From the cell containing the given text, extract its center point as (X, Y) coordinate. 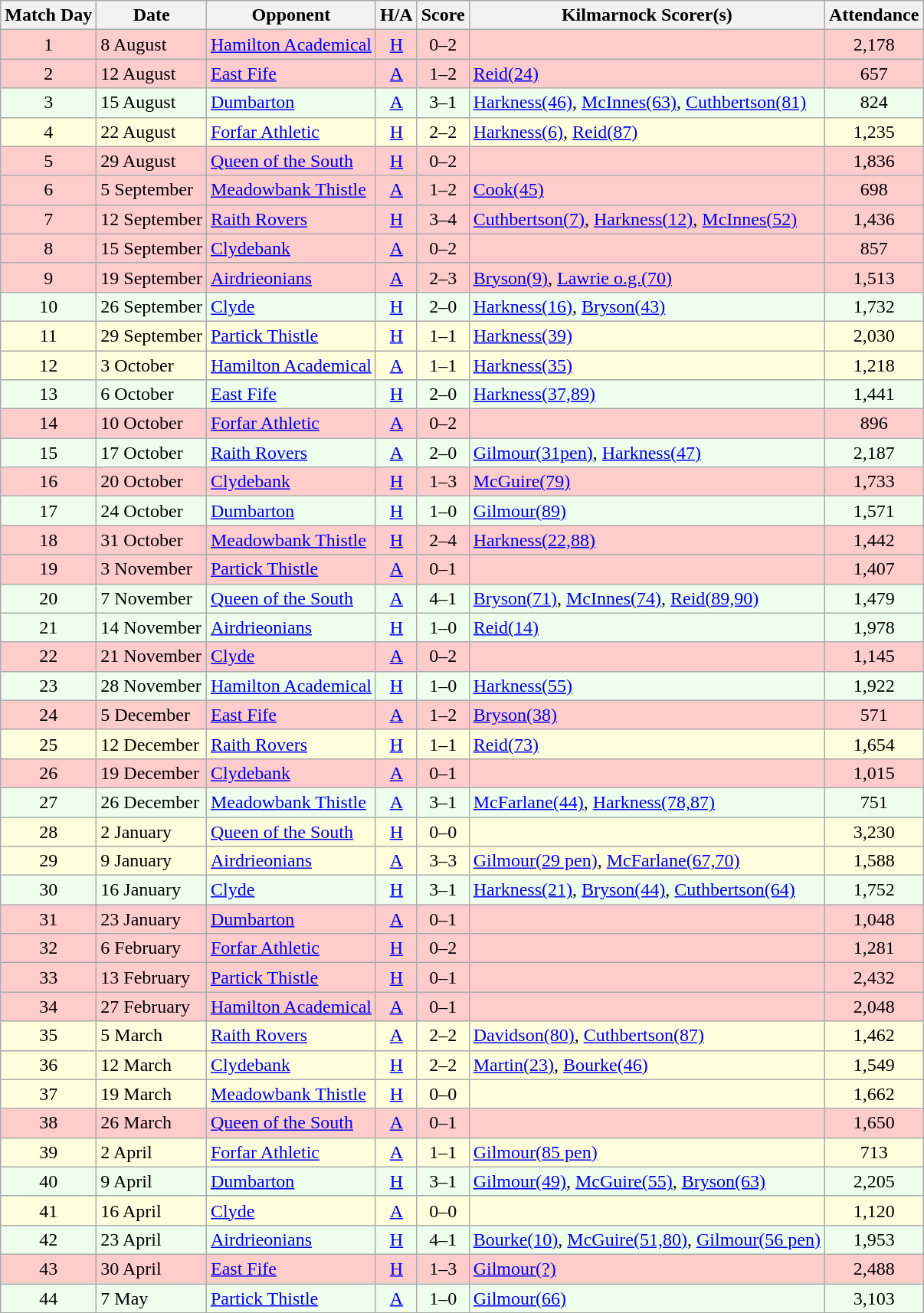
3 October (152, 365)
32 (49, 948)
9 January (152, 861)
Bryson(38) (647, 715)
12 March (152, 1065)
571 (873, 715)
Kilmarnock Scorer(s) (647, 15)
1,588 (873, 861)
1,836 (873, 161)
1,048 (873, 919)
713 (873, 1152)
20 October (152, 482)
McGuire(79) (647, 482)
1,978 (873, 627)
3,230 (873, 831)
H/A (396, 15)
Attendance (873, 15)
17 (49, 511)
36 (49, 1065)
2,030 (873, 336)
19 (49, 569)
1 (49, 44)
Gilmour(49), McGuire(55), Bryson(63) (647, 1181)
42 (49, 1239)
Bryson(71), McInnes(74), Reid(89,90) (647, 598)
1,436 (873, 219)
896 (873, 424)
26 (49, 773)
1,733 (873, 482)
Gilmour(?) (647, 1269)
657 (873, 74)
Davidson(80), Cuthbertson(87) (647, 1036)
1,015 (873, 773)
3 (49, 103)
9 (49, 277)
11 (49, 336)
5 September (152, 190)
Harkness(37,89) (647, 395)
30 (49, 890)
12 September (152, 219)
Gilmour(66) (647, 1298)
2 January (152, 831)
Harkness(35) (647, 365)
1,235 (873, 132)
Reid(24) (647, 74)
3,103 (873, 1298)
28 (49, 831)
3 November (152, 569)
824 (873, 103)
40 (49, 1181)
Score (443, 15)
24 (49, 715)
1,479 (873, 598)
1,218 (873, 365)
34 (49, 1007)
38 (49, 1123)
1,281 (873, 948)
1,953 (873, 1239)
698 (873, 190)
16 April (152, 1210)
19 December (152, 773)
1,571 (873, 511)
1,662 (873, 1094)
1,120 (873, 1210)
6 (49, 190)
12 (49, 365)
12 December (152, 744)
Harkness(55) (647, 686)
Bryson(9), Lawrie o.g.(70) (647, 277)
2,205 (873, 1181)
23 January (152, 919)
Martin(23), Bourke(46) (647, 1065)
Gilmour(89) (647, 511)
McFarlane(44), Harkness(78,87) (647, 802)
5 March (152, 1036)
21 November (152, 656)
8 (49, 248)
37 (49, 1094)
2,488 (873, 1269)
4 (49, 132)
21 (49, 627)
1,549 (873, 1065)
16 (49, 482)
Match Day (49, 15)
10 (49, 306)
31 (49, 919)
6 October (152, 395)
29 September (152, 336)
27 February (152, 1007)
Cook(45) (647, 190)
1,441 (873, 395)
2–3 (443, 277)
Reid(14) (647, 627)
Opponent (291, 15)
13 February (152, 977)
Harkness(6), Reid(87) (647, 132)
7 (49, 219)
7 November (152, 598)
2 (49, 74)
1,462 (873, 1036)
17 October (152, 453)
9 April (152, 1181)
Date (152, 15)
15 September (152, 248)
751 (873, 802)
7 May (152, 1298)
1,654 (873, 744)
2–4 (443, 540)
29 August (152, 161)
43 (49, 1269)
Gilmour(85 pen) (647, 1152)
39 (49, 1152)
6 February (152, 948)
1,650 (873, 1123)
1,513 (873, 277)
2,048 (873, 1007)
12 August (152, 74)
Harkness(22,88) (647, 540)
Bourke(10), McGuire(51,80), Gilmour(56 pen) (647, 1239)
857 (873, 248)
3–4 (443, 219)
5 December (152, 715)
Gilmour(31pen), Harkness(47) (647, 453)
16 January (152, 890)
15 August (152, 103)
Reid(73) (647, 744)
44 (49, 1298)
1,442 (873, 540)
22 August (152, 132)
25 (49, 744)
18 (49, 540)
29 (49, 861)
30 April (152, 1269)
13 (49, 395)
31 October (152, 540)
35 (49, 1036)
33 (49, 977)
8 August (152, 44)
14 November (152, 627)
Harkness(39) (647, 336)
19 September (152, 277)
10 October (152, 424)
1,145 (873, 656)
2,178 (873, 44)
Harkness(16), Bryson(43) (647, 306)
5 (49, 161)
Harkness(21), Bryson(44), Cuthbertson(64) (647, 890)
20 (49, 598)
2,432 (873, 977)
1,732 (873, 306)
2,187 (873, 453)
1,922 (873, 686)
28 November (152, 686)
15 (49, 453)
2 April (152, 1152)
23 April (152, 1239)
24 October (152, 511)
26 September (152, 306)
3–3 (443, 861)
23 (49, 686)
Gilmour(29 pen), McFarlane(67,70) (647, 861)
Harkness(46), McInnes(63), Cuthbertson(81) (647, 103)
1,752 (873, 890)
1,407 (873, 569)
41 (49, 1210)
26 December (152, 802)
19 March (152, 1094)
22 (49, 656)
26 March (152, 1123)
14 (49, 424)
27 (49, 802)
Cuthbertson(7), Harkness(12), McInnes(52) (647, 219)
